Provide the (X, Y) coordinate of the cell's center where the given text is located.  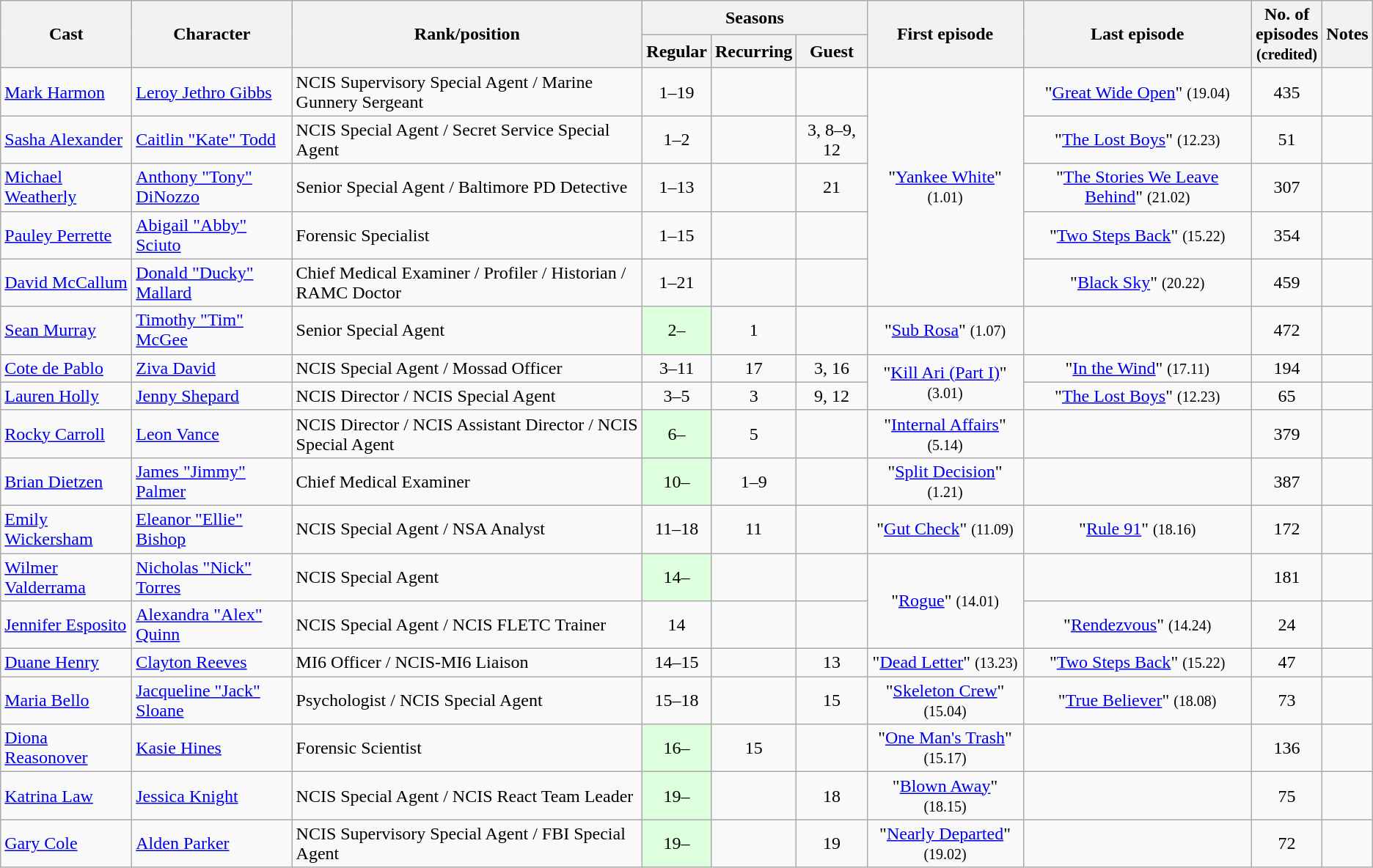
NCIS Director / NCIS Special Agent (467, 396)
472 (1286, 330)
"Gut Check" (11.09) (945, 529)
Recurring (753, 51)
Cote de Pablo (66, 368)
Rank/position (467, 34)
David McCallum (66, 283)
Rocky Carroll (66, 434)
"Dead Letter" (13.23) (945, 663)
"Rendezvous" (14.24) (1137, 625)
Seasons (755, 18)
"Sub Rosa" (1.07) (945, 330)
194 (1286, 368)
1–13 (677, 188)
Lauren Holly (66, 396)
Regular (677, 51)
"Split Decision" (1.21) (945, 481)
Senior Special Agent / Baltimore PD Detective (467, 188)
19 (832, 843)
Chief Medical Examiner (467, 481)
NCIS Director / NCIS Assistant Director / NCIS Special Agent (467, 434)
15–18 (677, 701)
NCIS Special Agent / Mossad Officer (467, 368)
Guest (832, 51)
Caitlin "Kate" Todd (212, 139)
Maria Bello (66, 701)
NCIS Special Agent / NCIS React Team Leader (467, 796)
2– (677, 330)
5 (753, 434)
24 (1286, 625)
17 (753, 368)
NCIS Special Agent / NSA Analyst (467, 529)
Gary Cole (66, 843)
13 (832, 663)
Jenny Shepard (212, 396)
16– (677, 748)
Sean Murray (66, 330)
1 (753, 330)
James "Jimmy" Palmer (212, 481)
"Yankee White" (1.01) (945, 188)
181 (1286, 576)
Duane Henry (66, 663)
354 (1286, 235)
3–11 (677, 368)
1–2 (677, 139)
Nicholas "Nick" Torres (212, 576)
Senior Special Agent (467, 330)
Last episode (1137, 34)
"In the Wind" (17.11) (1137, 368)
Emily Wickersham (66, 529)
14 (677, 625)
172 (1286, 529)
Mark Harmon (66, 92)
1–21 (677, 283)
Abigail "Abby" Sciuto (212, 235)
"Great Wide Open" (19.04) (1137, 92)
387 (1286, 481)
72 (1286, 843)
"Black Sky" (20.22) (1137, 283)
379 (1286, 434)
73 (1286, 701)
14– (677, 576)
1–15 (677, 235)
3, 16 (832, 368)
Alexandra "Alex" Quinn (212, 625)
"The Stories We Leave Behind" (21.02) (1137, 188)
NCIS Supervisory Special Agent / FBI Special Agent (467, 843)
307 (1286, 188)
18 (832, 796)
6– (677, 434)
10– (677, 481)
Alden Parker (212, 843)
Michael Weatherly (66, 188)
Jessica Knight (212, 796)
3 (753, 396)
Psychologist / NCIS Special Agent (467, 701)
Sasha Alexander (66, 139)
Wilmer Valderrama (66, 576)
"Internal Affairs" (5.14) (945, 434)
"One Man's Trash" (15.17) (945, 748)
First episode (945, 34)
Leon Vance (212, 434)
47 (1286, 663)
Forensic Specialist (467, 235)
Ziva David (212, 368)
"Kill Ari (Part I)" (3.01) (945, 382)
"Skeleton Crew" (15.04) (945, 701)
Notes (1347, 34)
Cast (66, 34)
136 (1286, 748)
Leroy Jethro Gibbs (212, 92)
Brian Dietzen (66, 481)
11–18 (677, 529)
NCIS Special Agent (467, 576)
Katrina Law (66, 796)
11 (753, 529)
Forensic Scientist (467, 748)
"Rule 91" (18.16) (1137, 529)
NCIS Supervisory Special Agent / Marine Gunnery Sergeant (467, 92)
459 (1286, 283)
Clayton Reeves (212, 663)
"Blown Away" (18.15) (945, 796)
Jacqueline "Jack" Sloane (212, 701)
NCIS Special Agent / Secret Service Special Agent (467, 139)
"True Believer" (18.08) (1137, 701)
Timothy "Tim" McGee (212, 330)
"Rogue" (14.01) (945, 600)
21 (832, 188)
435 (1286, 92)
1–19 (677, 92)
Anthony "Tony" DiNozzo (212, 188)
14–15 (677, 663)
75 (1286, 796)
Diona Reasonover (66, 748)
3–5 (677, 396)
3, 8–9, 12 (832, 139)
Jennifer Esposito (66, 625)
1–9 (753, 481)
51 (1286, 139)
9, 12 (832, 396)
Kasie Hines (212, 748)
"Nearly Departed" (19.02) (945, 843)
NCIS Special Agent / NCIS FLETC Trainer (467, 625)
Chief Medical Examiner / Profiler / Historian / RAMC Doctor (467, 283)
Eleanor "Ellie" Bishop (212, 529)
MI6 Officer / NCIS-MI6 Liaison (467, 663)
Character (212, 34)
65 (1286, 396)
Pauley Perrette (66, 235)
No. ofepisodes (credited) (1286, 34)
Donald "Ducky" Mallard (212, 283)
